Detect which cell encompasses the target text, then output its (x, y) center coordinate. 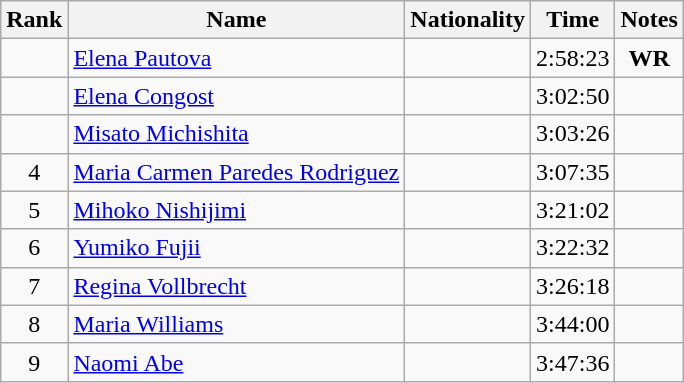
Time (573, 20)
3:03:26 (573, 134)
3:26:18 (573, 286)
6 (34, 248)
Notes (649, 20)
7 (34, 286)
3:22:32 (573, 248)
Regina Vollbrecht (236, 286)
8 (34, 324)
Nationality (468, 20)
Elena Pautova (236, 58)
Maria Williams (236, 324)
3:07:35 (573, 172)
3:47:36 (573, 362)
Misato Michishita (236, 134)
Mihoko Nishijimi (236, 210)
Elena Congost (236, 96)
9 (34, 362)
2:58:23 (573, 58)
Rank (34, 20)
Naomi Abe (236, 362)
4 (34, 172)
5 (34, 210)
3:21:02 (573, 210)
Yumiko Fujii (236, 248)
Name (236, 20)
3:02:50 (573, 96)
Maria Carmen Paredes Rodriguez (236, 172)
WR (649, 58)
3:44:00 (573, 324)
